Output the [x, y] coordinate of the center of the cell containing the given text.  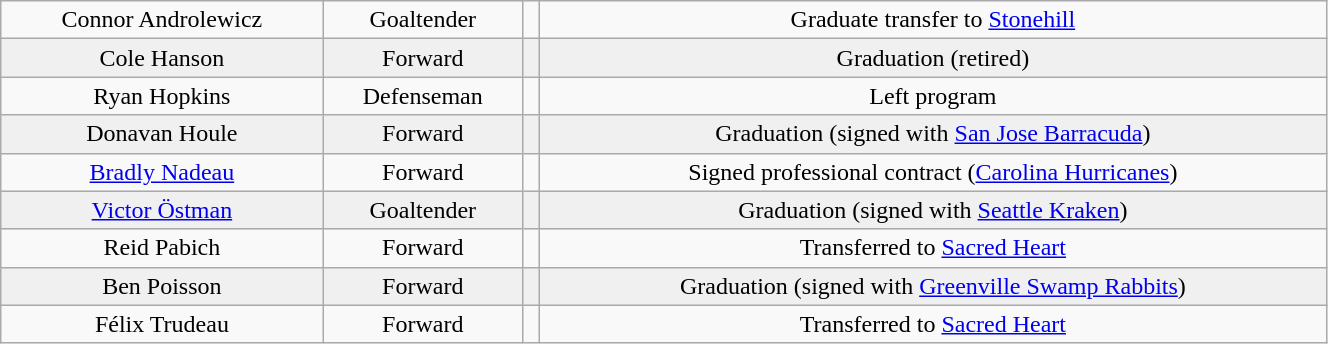
Graduation (signed with San Jose Barracuda) [932, 134]
Cole Hanson [162, 58]
Signed professional contract (Carolina Hurricanes) [932, 172]
Donavan Houle [162, 134]
Reid Pabich [162, 248]
Victor Östman [162, 210]
Graduation (retired) [932, 58]
Graduation (signed with Greenville Swamp Rabbits) [932, 286]
Ryan Hopkins [162, 96]
Graduation (signed with Seattle Kraken) [932, 210]
Left program [932, 96]
Connor Androlewicz [162, 20]
Bradly Nadeau [162, 172]
Ben Poisson [162, 286]
Graduate transfer to Stonehill [932, 20]
Defenseman [422, 96]
Félix Trudeau [162, 324]
